Output the [x, y] coordinate of the center of the cell containing the given text.  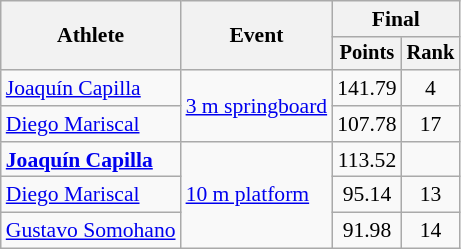
3 m springboard [257, 106]
13 [431, 195]
107.78 [366, 124]
141.79 [366, 88]
Event [257, 36]
95.14 [366, 195]
Final [396, 19]
Gustavo Somohano [91, 231]
17 [431, 124]
113.52 [366, 160]
91.98 [366, 231]
10 m platform [257, 196]
4 [431, 88]
Points [366, 54]
Rank [431, 54]
Athlete [91, 36]
14 [431, 231]
